Locate the cell with the specified text and output its [X, Y] center coordinate. 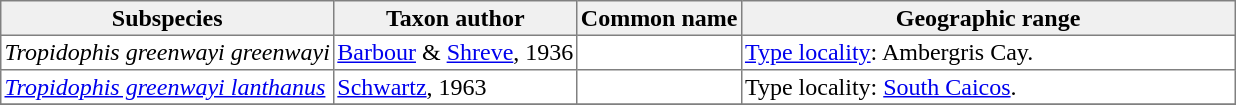
Type locality: South Caicos. [988, 87]
Tropidophis greenwayi greenwayi [168, 52]
Common name [659, 18]
Type locality: Ambergris Cay. [988, 52]
Taxon author [456, 18]
Subspecies [168, 18]
Schwartz, 1963 [456, 87]
Barbour & Shreve, 1936 [456, 52]
Tropidophis greenwayi lanthanus [168, 87]
Geographic range [988, 18]
